Determine the [X, Y] coordinate at the center of the cell enclosing the given text.  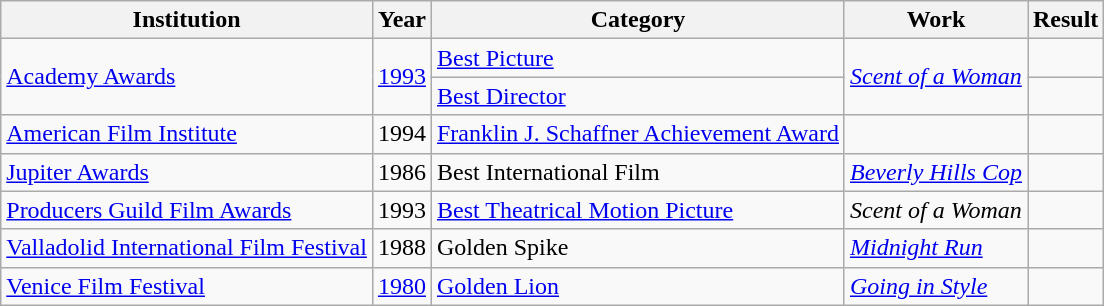
Beverly Hills Cop [936, 172]
Going in Style [936, 286]
Work [936, 20]
1988 [402, 248]
Midnight Run [936, 248]
Best Director [638, 96]
Golden Lion [638, 286]
Venice Film Festival [187, 286]
Best International Film [638, 172]
Result [1066, 20]
Institution [187, 20]
1980 [402, 286]
1994 [402, 134]
Academy Awards [187, 77]
Best Theatrical Motion Picture [638, 210]
Franklin J. Schaffner Achievement Award [638, 134]
American Film Institute [187, 134]
Best Picture [638, 58]
1986 [402, 172]
Jupiter Awards [187, 172]
Year [402, 20]
Producers Guild Film Awards [187, 210]
Golden Spike [638, 248]
Category [638, 20]
Valladolid International Film Festival [187, 248]
